Determine the [x, y] coordinate at the center of the cell enclosing the given text.  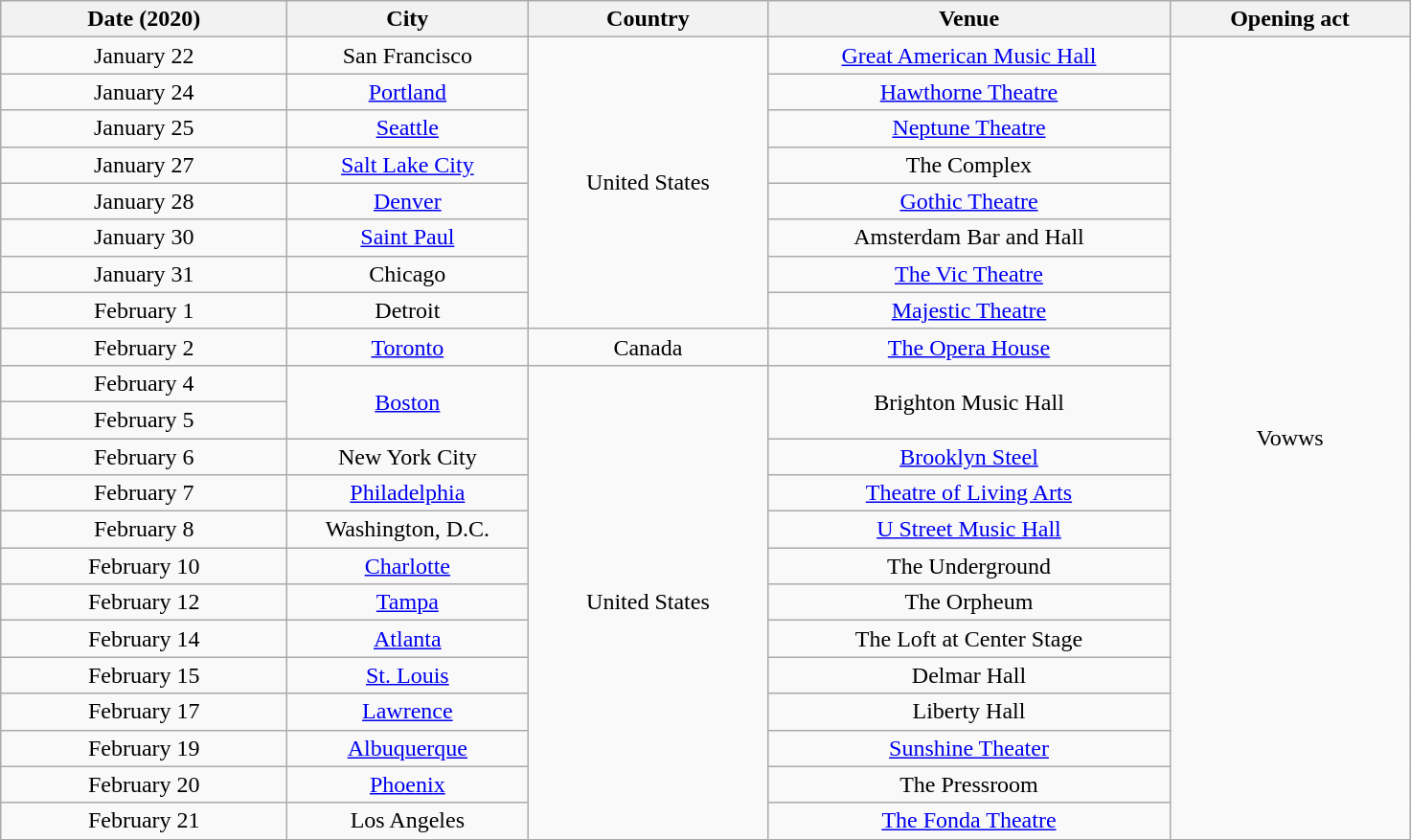
January 25 [144, 128]
Canada [648, 347]
Salt Lake City [408, 165]
Seattle [408, 128]
Portland [408, 92]
February 8 [144, 530]
Vowws [1289, 439]
Date (2020) [144, 19]
Charlotte [408, 566]
Majestic Theatre [969, 310]
Washington, D.C. [408, 530]
Atlanta [408, 639]
February 10 [144, 566]
Delmar Hall [969, 675]
The Fonda Theatre [969, 821]
Opening act [1289, 19]
Los Angeles [408, 821]
Brooklyn Steel [969, 457]
Amsterdam Bar and Hall [969, 238]
February 14 [144, 639]
Neptune Theatre [969, 128]
Albuquerque [408, 748]
February 12 [144, 602]
The Opera House [969, 347]
January 27 [144, 165]
February 15 [144, 675]
Chicago [408, 274]
The Loft at Center Stage [969, 639]
St. Louis [408, 675]
Lawrence [408, 712]
The Complex [969, 165]
February 20 [144, 784]
New York City [408, 457]
Toronto [408, 347]
January 31 [144, 274]
Tampa [408, 602]
January 24 [144, 92]
Phoenix [408, 784]
Saint Paul [408, 238]
City [408, 19]
February 1 [144, 310]
January 30 [144, 238]
Sunshine Theater [969, 748]
Boston [408, 401]
Country [648, 19]
February 7 [144, 493]
San Francisco [408, 56]
February 4 [144, 383]
Great American Music Hall [969, 56]
February 6 [144, 457]
Hawthorne Theatre [969, 92]
Denver [408, 201]
Venue [969, 19]
January 28 [144, 201]
Liberty Hall [969, 712]
Theatre of Living Arts [969, 493]
February 2 [144, 347]
February 17 [144, 712]
January 22 [144, 56]
Gothic Theatre [969, 201]
February 21 [144, 821]
The Pressroom [969, 784]
The Underground [969, 566]
U Street Music Hall [969, 530]
The Orpheum [969, 602]
February 19 [144, 748]
February 5 [144, 420]
Brighton Music Hall [969, 401]
Philadelphia [408, 493]
The Vic Theatre [969, 274]
Detroit [408, 310]
